Detect which cell encompasses the target text, then output its [x, y] center coordinate. 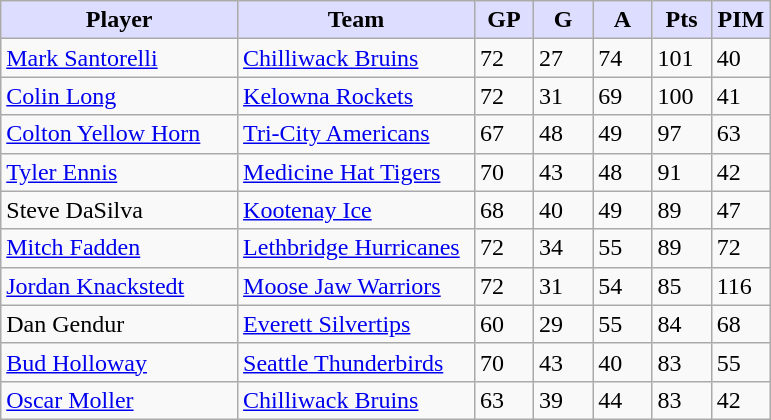
Tri-City Americans [356, 134]
Pts [682, 20]
100 [682, 96]
Lethbridge Hurricanes [356, 248]
91 [682, 172]
Kelowna Rockets [356, 96]
39 [564, 400]
G [564, 20]
Tyler Ennis [120, 172]
Steve DaSilva [120, 210]
A [622, 20]
Dan Gendur [120, 324]
67 [504, 134]
Jordan Knackstedt [120, 286]
Seattle Thunderbirds [356, 362]
34 [564, 248]
60 [504, 324]
Everett Silvertips [356, 324]
101 [682, 58]
Medicine Hat Tigers [356, 172]
27 [564, 58]
47 [740, 210]
PIM [740, 20]
29 [564, 324]
Moose Jaw Warriors [356, 286]
Mitch Fadden [120, 248]
Bud Holloway [120, 362]
41 [740, 96]
69 [622, 96]
84 [682, 324]
GP [504, 20]
Player [120, 20]
Colin Long [120, 96]
44 [622, 400]
Oscar Moller [120, 400]
Kootenay Ice [356, 210]
74 [622, 58]
Colton Yellow Horn [120, 134]
Team [356, 20]
85 [682, 286]
116 [740, 286]
97 [682, 134]
54 [622, 286]
Mark Santorelli [120, 58]
